Search for the cell housing the specified text and yield its [X, Y] center coordinate. 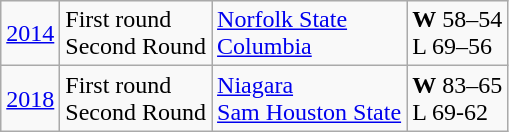
Norfolk StateColumbia [310, 34]
W 58–54 L 69–56 [458, 34]
W 83–65L 69-62 [458, 98]
2018 [30, 98]
2014 [30, 34]
NiagaraSam Houston State [310, 98]
